Search for the cell housing the specified text and yield its (X, Y) center coordinate. 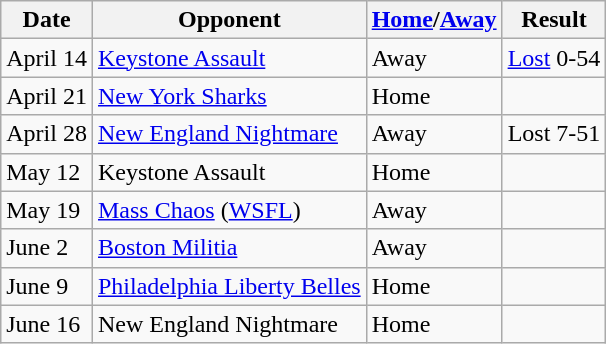
Opponent (229, 20)
New York Sharks (229, 96)
Boston Militia (229, 248)
April 21 (47, 96)
May 19 (47, 210)
June 9 (47, 286)
Philadelphia Liberty Belles (229, 286)
Date (47, 20)
May 12 (47, 172)
June 2 (47, 248)
April 28 (47, 134)
Lost 7-51 (554, 134)
Mass Chaos (WSFL) (229, 210)
Home/Away (434, 20)
June 16 (47, 324)
Result (554, 20)
April 14 (47, 58)
Lost 0-54 (554, 58)
